Output the [x, y] coordinate of the center of the cell containing the given text.  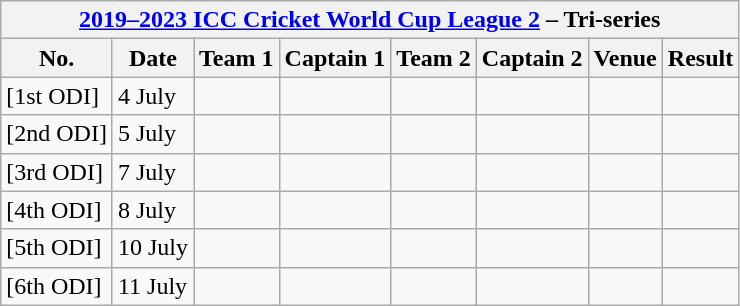
[6th ODI] [57, 286]
[2nd ODI] [57, 134]
11 July [152, 286]
8 July [152, 210]
2019–2023 ICC Cricket World Cup League 2 – Tri-series [370, 20]
5 July [152, 134]
No. [57, 58]
Result [700, 58]
7 July [152, 172]
[5th ODI] [57, 248]
4 July [152, 96]
Captain 1 [335, 58]
[1st ODI] [57, 96]
Team 1 [237, 58]
Venue [625, 58]
10 July [152, 248]
Team 2 [434, 58]
[4th ODI] [57, 210]
Captain 2 [532, 58]
Date [152, 58]
[3rd ODI] [57, 172]
